Pinpoint the cell where the given text exists, returning its [X, Y] midpoint coordinate. 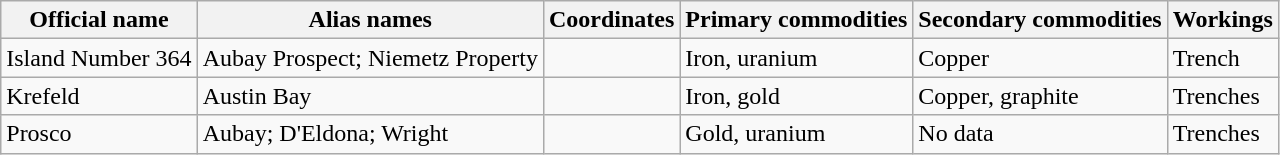
Coordinates [611, 20]
Island Number 364 [99, 58]
Trench [1222, 58]
Gold, uranium [796, 134]
Aubay; D'Eldona; Wright [370, 134]
Primary commodities [796, 20]
Secondary commodities [1040, 20]
Austin Bay [370, 96]
Prosco [99, 134]
No data [1040, 134]
Krefeld [99, 96]
Alias names [370, 20]
Copper [1040, 58]
Official name [99, 20]
Aubay Prospect; Niemetz Property [370, 58]
Workings [1222, 20]
Iron, gold [796, 96]
Iron, uranium [796, 58]
Copper, graphite [1040, 96]
